Return (x, y) of the center of cell containing provided text 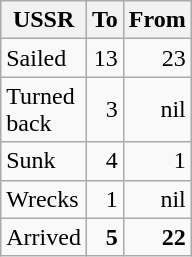
Wrecks (44, 199)
From (157, 20)
4 (104, 161)
13 (104, 58)
5 (104, 237)
3 (104, 110)
To (104, 20)
Turnedback (44, 110)
22 (157, 237)
23 (157, 58)
Sunk (44, 161)
Sailed (44, 58)
Arrived (44, 237)
USSR (44, 20)
